Determine the [X, Y] coordinate at the center of the cell enclosing the given text.  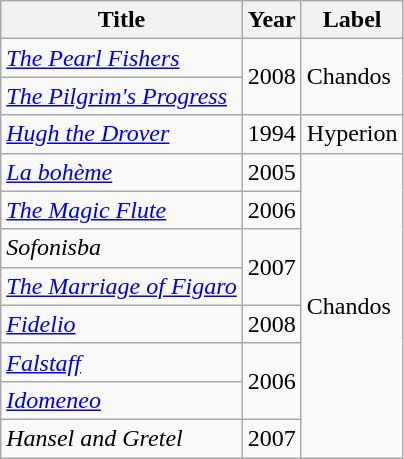
The Marriage of Figaro [122, 286]
2005 [272, 172]
Title [122, 20]
Hansel and Gretel [122, 438]
La bohème [122, 172]
Falstaff [122, 362]
The Magic Flute [122, 210]
The Pearl Fishers [122, 58]
Hyperion [352, 134]
Sofonisba [122, 248]
Idomeneo [122, 400]
Hugh the Drover [122, 134]
Year [272, 20]
1994 [272, 134]
The Pilgrim's Progress [122, 96]
Label [352, 20]
Fidelio [122, 324]
